Locate the cell with the specified text and output its [X, Y] center coordinate. 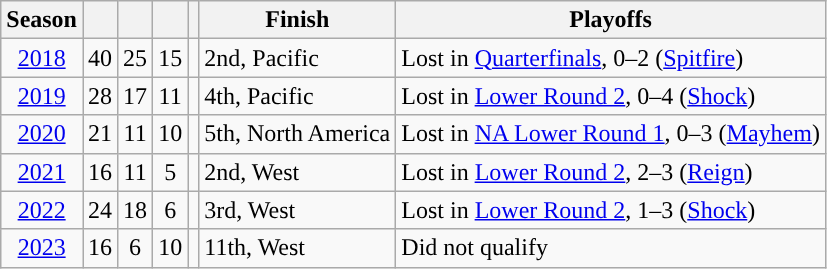
28 [100, 96]
2022 [42, 210]
Lost in NA Lower Round 1, 0–3 (Mayhem) [611, 134]
25 [136, 58]
2021 [42, 172]
2023 [42, 248]
40 [100, 58]
Lost in Lower Round 2, 0–4 (Shock) [611, 96]
4th, Pacific [298, 96]
2019 [42, 96]
24 [100, 210]
17 [136, 96]
Lost in Lower Round 2, 1–3 (Shock) [611, 210]
Season [42, 20]
Lost in Quarterfinals, 0–2 (Spitfire) [611, 58]
5th, North America [298, 134]
15 [170, 58]
3rd, West [298, 210]
2020 [42, 134]
Finish [298, 20]
Playoffs [611, 20]
2nd, Pacific [298, 58]
21 [100, 134]
18 [136, 210]
5 [170, 172]
2018 [42, 58]
2nd, West [298, 172]
Did not qualify [611, 248]
11th, West [298, 248]
Lost in Lower Round 2, 2–3 (Reign) [611, 172]
